Extract the [x, y] coordinate from the center of the cell holding the provided text.  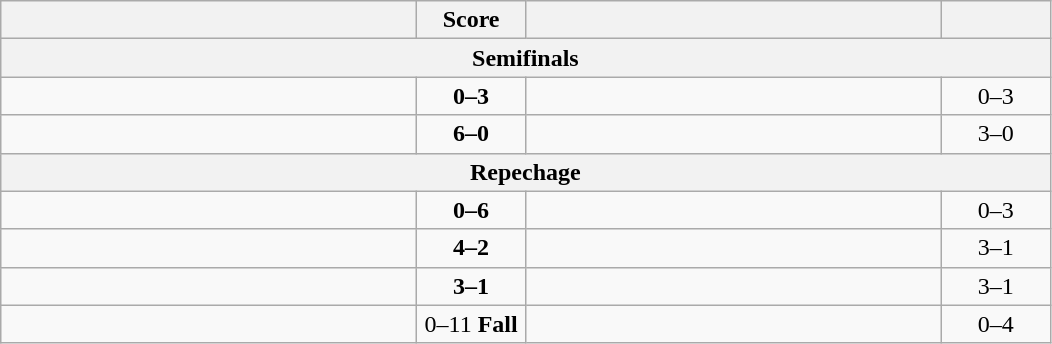
Semifinals [526, 58]
4–2 [472, 248]
0–11 Fall [472, 324]
0–6 [472, 210]
6–0 [472, 134]
Repechage [526, 172]
0–4 [996, 324]
Score [472, 20]
3–0 [996, 134]
